Output the [x, y] coordinate of the center of the cell containing the given text.  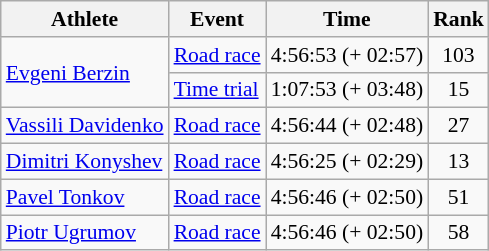
27 [458, 126]
1:07:53 (+ 03:48) [348, 90]
51 [458, 197]
4:56:53 (+ 02:57) [348, 55]
Event [218, 19]
Piotr Ugrumov [85, 233]
Athlete [85, 19]
Time trial [218, 90]
Rank [458, 19]
Dimitri Konyshev [85, 162]
Evgeni Berzin [85, 72]
Pavel Tonkov [85, 197]
Time [348, 19]
58 [458, 233]
13 [458, 162]
4:56:25 (+ 02:29) [348, 162]
Vassili Davidenko [85, 126]
4:56:44 (+ 02:48) [348, 126]
15 [458, 90]
103 [458, 55]
